Pinpoint the cell where the given text exists, returning its [X, Y] midpoint coordinate. 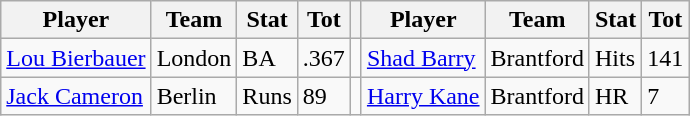
Lou Bierbauer [76, 58]
London [194, 58]
Jack Cameron [76, 96]
141 [666, 58]
7 [666, 96]
89 [324, 96]
.367 [324, 58]
Harry Kane [423, 96]
Hits [615, 58]
Runs [267, 96]
Shad Barry [423, 58]
BA [267, 58]
HR [615, 96]
Berlin [194, 96]
